Find where the given text appears and provide that cell's center as (x, y) coordinate. 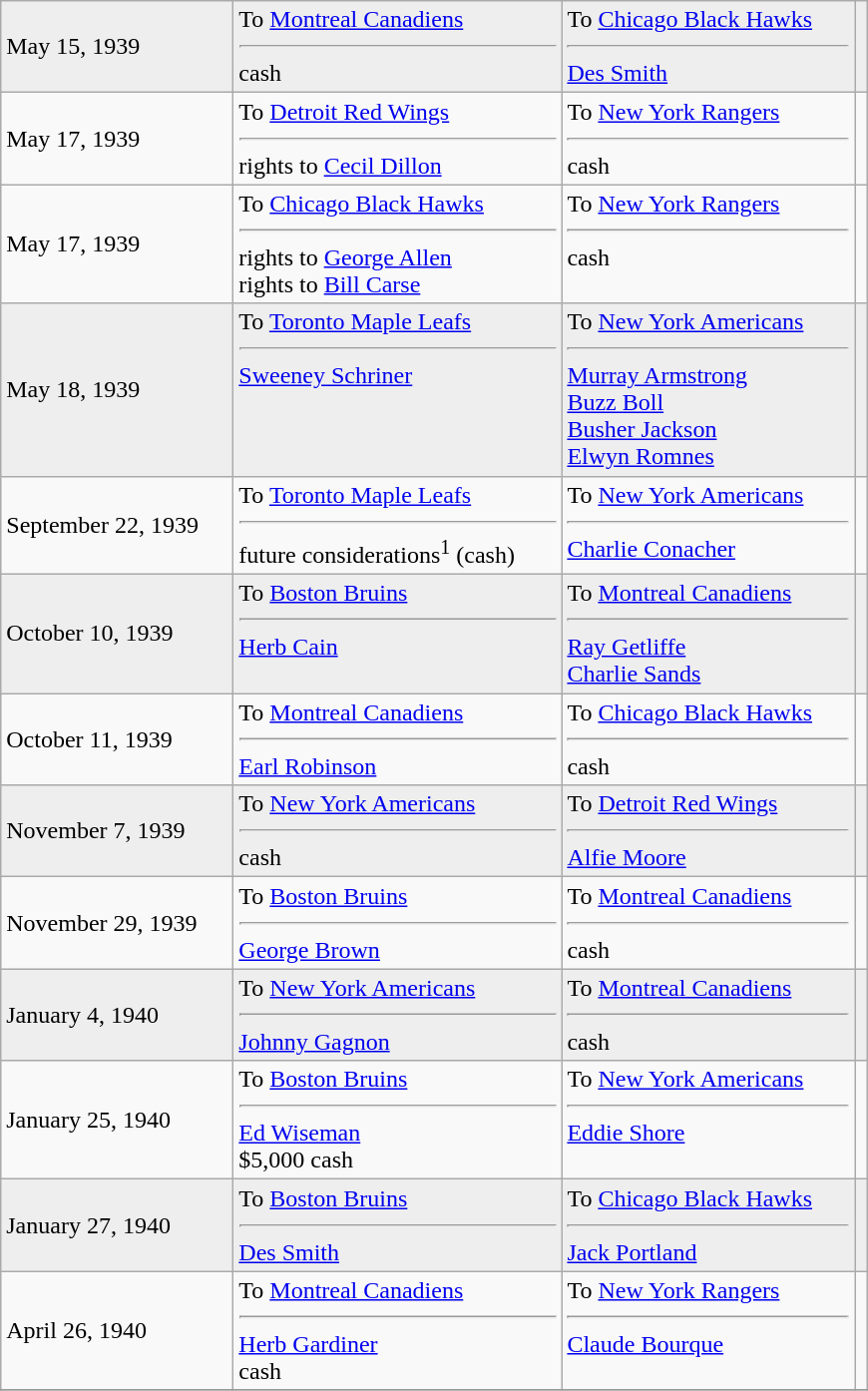
To Chicago Black Hawkscash (708, 739)
To Detroit Red WingsAlfie Moore (708, 831)
November 7, 1939 (118, 831)
To Detroit Red Wingsrights to Cecil Dillon (397, 139)
To Chicago Black HawksJack Portland (708, 1225)
September 22, 1939 (118, 525)
To Boston BruinsEd Wiseman$5,000 cash (397, 1120)
To Chicago Black HawksDes Smith (708, 47)
January 25, 1940 (118, 1120)
May 15, 1939 (118, 47)
To Boston BruinsGeorge Brown (397, 923)
To Montreal CanadiensRay GetliffeCharlie Sands (708, 635)
May 18, 1939 (118, 389)
January 4, 1940 (118, 1015)
November 29, 1939 (118, 923)
To Chicago Black Hawksrights to George Allenrights to Bill Carse (397, 243)
To New York AmericansJohnny Gagnon (397, 1015)
To New York RangersClaude Bourque (708, 1331)
To Boston BruinsDes Smith (397, 1225)
To New York Americanscash (397, 831)
To Boston BruinsHerb Cain (397, 635)
October 10, 1939 (118, 635)
To Montreal CanadiensHerb Gardinercash (397, 1331)
To New York Americans Charlie Conacher (708, 525)
To Toronto Maple LeafsSweeney Schriner (397, 389)
To Toronto Maple Leafsfuture considerations1 (cash) (397, 525)
To New York AmericansEddie Shore (708, 1120)
To New York Americans Murray ArmstrongBuzz BollBusher JacksonElwyn Romnes (708, 389)
April 26, 1940 (118, 1331)
October 11, 1939 (118, 739)
To Montreal CanadiensEarl Robinson (397, 739)
January 27, 1940 (118, 1225)
